Find where the given text appears and provide that cell's center as (x, y) coordinate. 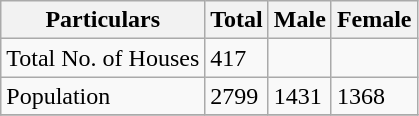
Total (237, 20)
Particulars (103, 20)
1431 (300, 96)
Male (300, 20)
417 (237, 58)
2799 (237, 96)
Population (103, 96)
1368 (374, 96)
Total No. of Houses (103, 58)
Female (374, 20)
